Locate the cell with the specified text and output its [x, y] center coordinate. 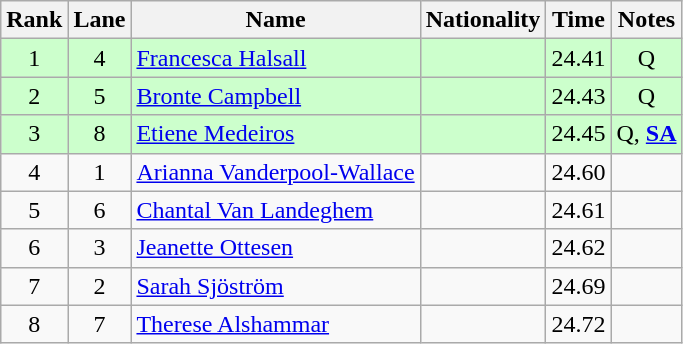
Francesca Halsall [276, 58]
24.61 [578, 210]
Lane [100, 20]
24.41 [578, 58]
24.60 [578, 172]
Rank [34, 20]
24.62 [578, 248]
Jeanette Ottesen [276, 248]
Therese Alshammar [276, 324]
Notes [646, 20]
Sarah Sjöström [276, 286]
Q, SA [646, 134]
24.45 [578, 134]
Chantal Van Landeghem [276, 210]
Etiene Medeiros [276, 134]
Bronte Campbell [276, 96]
24.69 [578, 286]
24.43 [578, 96]
24.72 [578, 324]
Arianna Vanderpool-Wallace [276, 172]
Nationality [483, 20]
Time [578, 20]
Name [276, 20]
